Search for the cell housing the specified text and yield its (x, y) center coordinate. 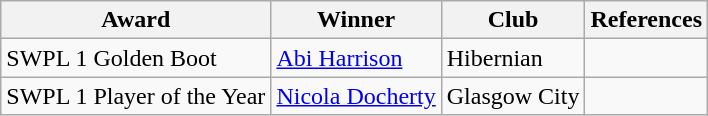
Nicola Docherty (356, 96)
Club (513, 20)
Glasgow City (513, 96)
Winner (356, 20)
SWPL 1 Player of the Year (136, 96)
Hibernian (513, 58)
SWPL 1 Golden Boot (136, 58)
References (646, 20)
Award (136, 20)
Abi Harrison (356, 58)
